Capture the cell that displays the provided text and extract its [x, y] central coordinate. 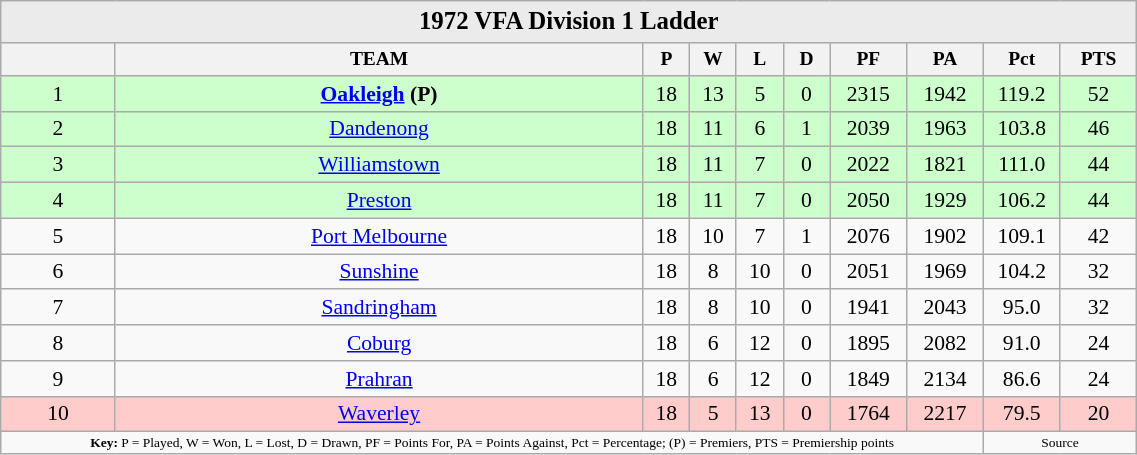
1895 [868, 343]
Oakleigh (P) [379, 94]
Port Melbourne [379, 236]
2039 [868, 129]
PF [868, 60]
Coburg [379, 343]
1902 [946, 236]
46 [1098, 129]
Waverley [379, 414]
2043 [946, 308]
1821 [946, 165]
106.2 [1022, 201]
20 [1098, 414]
9 [58, 379]
1963 [946, 129]
1969 [946, 272]
Preston [379, 201]
PA [946, 60]
1929 [946, 201]
1941 [868, 308]
W [714, 60]
104.2 [1022, 272]
103.8 [1022, 129]
2 [58, 129]
Dandenong [379, 129]
Source [1060, 443]
1764 [868, 414]
1849 [868, 379]
119.2 [1022, 94]
4 [58, 201]
2076 [868, 236]
42 [1098, 236]
2217 [946, 414]
Prahran [379, 379]
1972 VFA Division 1 Ladder [569, 22]
52 [1098, 94]
111.0 [1022, 165]
79.5 [1022, 414]
Sandringham [379, 308]
2051 [868, 272]
Sunshine [379, 272]
PTS [1098, 60]
Pct [1022, 60]
1942 [946, 94]
L [760, 60]
2022 [868, 165]
109.1 [1022, 236]
2082 [946, 343]
91.0 [1022, 343]
D [806, 60]
Williamstown [379, 165]
2050 [868, 201]
86.6 [1022, 379]
TEAM [379, 60]
2315 [868, 94]
Key: P = Played, W = Won, L = Lost, D = Drawn, PF = Points For, PA = Points Against, Pct = Percentage; (P) = Premiers, PTS = Premiership points [492, 443]
95.0 [1022, 308]
3 [58, 165]
P [666, 60]
2134 [946, 379]
